Provide the (x, y) coordinate of the cell's center where the given text is located.  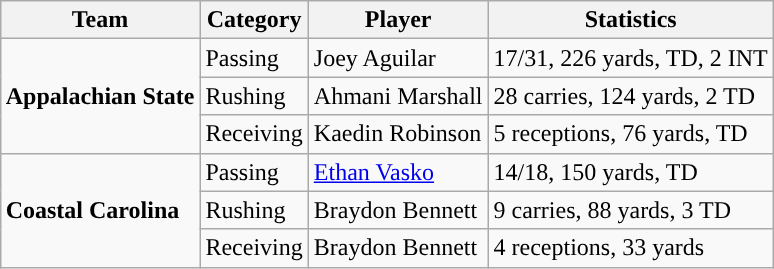
Joey Aguilar (398, 58)
Ethan Vasko (398, 172)
5 receptions, 76 yards, TD (630, 134)
9 carries, 88 yards, 3 TD (630, 210)
28 carries, 124 yards, 2 TD (630, 96)
Player (398, 20)
Statistics (630, 20)
17/31, 226 yards, TD, 2 INT (630, 58)
Coastal Carolina (100, 210)
Kaedin Robinson (398, 134)
Category (254, 20)
4 receptions, 33 yards (630, 248)
Team (100, 20)
Ahmani Marshall (398, 96)
14/18, 150 yards, TD (630, 172)
Appalachian State (100, 96)
